From the cell containing the given text, extract its center point as [x, y] coordinate. 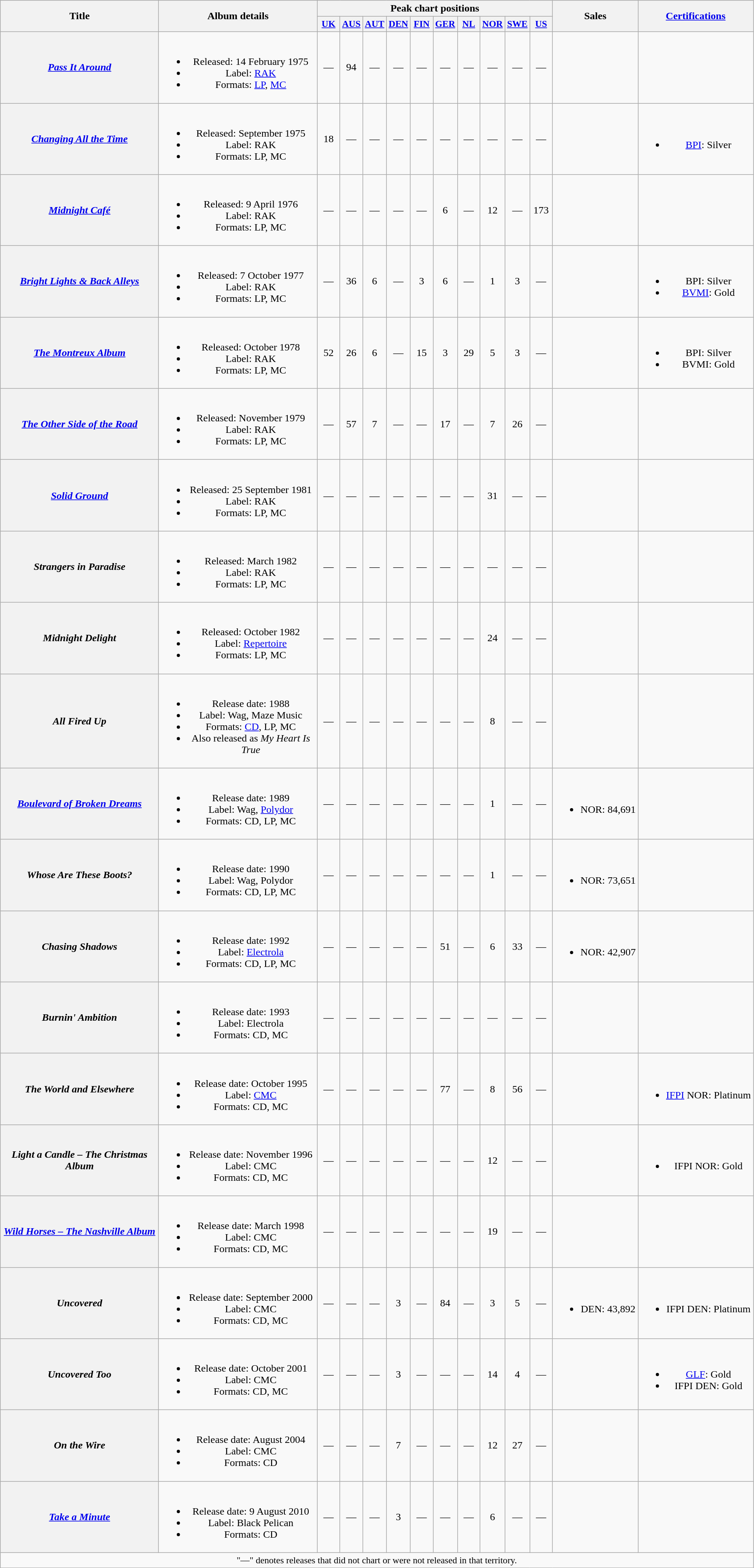
27 [517, 1445]
Release date: 1989Label: Wag, PolydorFormats: CD, LP, MC [238, 803]
Chasing Shadows [79, 946]
Release date: 1990Label: Wag, PolydorFormats: CD, LP, MC [238, 875]
Burnin' Ambition [79, 1018]
BPI: Silver [696, 139]
AUT [375, 24]
IFPI NOR: Platinum [696, 1089]
Released: November 1979Label: RAKFormats: LP, MC [238, 424]
Released: 7 October 1977Label: RAKFormats: LP, MC [238, 282]
The World and Elsewhere [79, 1089]
"—" denotes releases that did not chart or were not released in that territory. [377, 1560]
Released: September 1975Label: RAKFormats: LP, MC [238, 139]
IFPI NOR: Gold [696, 1160]
Whose Are These Boots? [79, 875]
Released: October 1982Label: RepertoireFormats: LP, MC [238, 638]
Released: 25 September 1981Label: RAKFormats: LP, MC [238, 495]
Released: 9 April 1976Label: RAKFormats: LP, MC [238, 210]
17 [445, 424]
Changing All the Time [79, 139]
29 [469, 353]
The Other Side of the Road [79, 424]
Bright Lights & Back Alleys [79, 282]
UK [329, 24]
Certifications [696, 16]
AUS [351, 24]
Wild Horses – The Nashville Album [79, 1231]
The Montreux Album [79, 353]
173 [541, 210]
Strangers in Paradise [79, 567]
US [541, 24]
IFPI DEN: Platinum [696, 1303]
NOR: 84,691 [595, 803]
77 [445, 1089]
Uncovered [79, 1303]
NOR [492, 24]
Release date: November 1996Label: CMCFormats: CD, MC [238, 1160]
DEN: 43,892 [595, 1303]
4 [517, 1375]
15 [422, 353]
All Fired Up [79, 721]
Solid Ground [79, 495]
14 [492, 1375]
Light a Candle – The Christmas Album [79, 1160]
Boulevard of Broken Dreams [79, 803]
On the Wire [79, 1445]
Released: March 1982Label: RAKFormats: LP, MC [238, 567]
57 [351, 424]
DEN [398, 24]
Release date: September 2000Label: CMCFormats: CD, MC [238, 1303]
84 [445, 1303]
52 [329, 353]
NL [469, 24]
Release date: August 2004Label: CMCFormats: CD [238, 1445]
51 [445, 946]
Midnight Delight [79, 638]
33 [517, 946]
GER [445, 24]
Peak chart positions [435, 9]
Pass It Around [79, 67]
Released: 14 February 1975Label: RAKFormats: LP, MC [238, 67]
24 [492, 638]
Release date: March 1998Label: CMCFormats: CD, MC [238, 1231]
94 [351, 67]
Midnight Café [79, 210]
Release date: 1993Label: ElectrolaFormats: CD, MC [238, 1018]
Take a Minute [79, 1517]
19 [492, 1231]
FIN [422, 24]
Release date: October 2001Label: CMCFormats: CD, MC [238, 1375]
NOR: 42,907 [595, 946]
Released: October 1978Label: RAKFormats: LP, MC [238, 353]
56 [517, 1089]
GLF: GoldIFPI DEN: Gold [696, 1375]
SWE [517, 24]
Release date: October 1995Label: CMCFormats: CD, MC [238, 1089]
Album details [238, 16]
NOR: 73,651 [595, 875]
18 [329, 139]
Release date: 9 August 2010Label: Black PelicanFormats: CD [238, 1517]
Release date: 1988Label: Wag, Maze MusicFormats: CD, LP, MCAlso released as My Heart Is True [238, 721]
31 [492, 495]
36 [351, 282]
Sales [595, 16]
Uncovered Too [79, 1375]
Release date: 1992Label: ElectrolaFormats: CD, LP, MC [238, 946]
Title [79, 16]
